Pinpoint the cell where the given text exists, returning its [X, Y] midpoint coordinate. 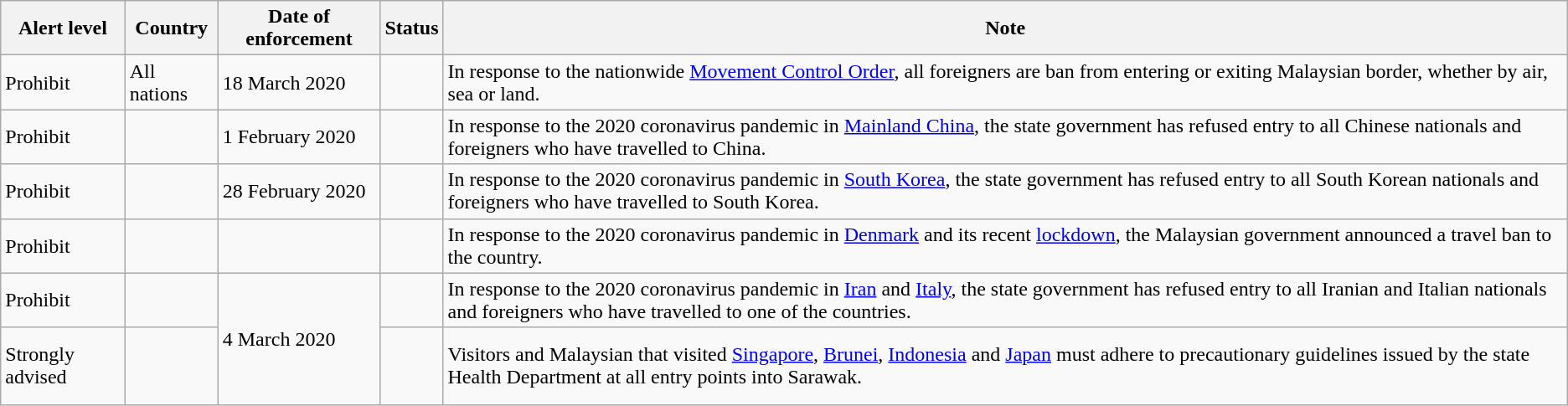
In response to the nationwide Movement Control Order, all foreigners are ban from entering or exiting Malaysian border, whether by air, sea or land. [1005, 82]
In response to the 2020 coronavirus pandemic in Denmark and its recent lockdown, the Malaysian government announced a travel ban to the country. [1005, 246]
Country [171, 28]
28 February 2020 [299, 191]
All nations [171, 82]
Strongly advised [63, 366]
Date of enforcement [299, 28]
Status [412, 28]
4 March 2020 [299, 338]
1 February 2020 [299, 137]
Note [1005, 28]
18 March 2020 [299, 82]
Alert level [63, 28]
